Locate the cell with the specified text and output its (X, Y) center coordinate. 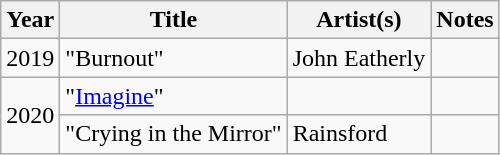
2020 (30, 115)
"Burnout" (174, 58)
Artist(s) (359, 20)
Title (174, 20)
2019 (30, 58)
Notes (465, 20)
John Eatherly (359, 58)
"Crying in the Mirror" (174, 134)
Rainsford (359, 134)
"Imagine" (174, 96)
Year (30, 20)
